Provide the (X, Y) coordinate of the cell's center where the given text is located.  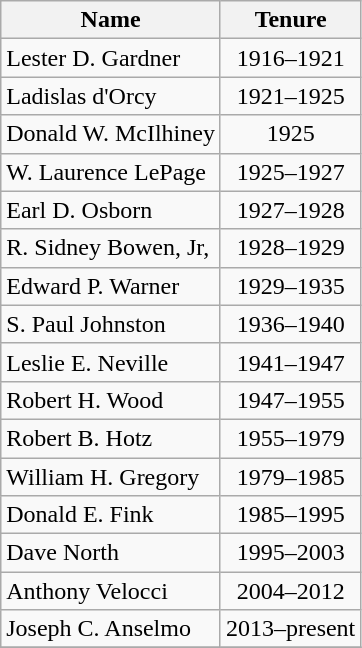
1936–1940 (290, 324)
Donald W. McIlhiney (111, 134)
Robert H. Wood (111, 400)
1925 (290, 134)
Dave North (111, 553)
Lester D. Gardner (111, 58)
1916–1921 (290, 58)
Name (111, 20)
William H. Gregory (111, 477)
1921–1925 (290, 96)
2004–2012 (290, 591)
1947–1955 (290, 400)
Earl D. Osborn (111, 210)
1941–1947 (290, 362)
W. Laurence LePage (111, 172)
1929–1935 (290, 286)
Donald E. Fink (111, 515)
1925–1927 (290, 172)
Leslie E. Neville (111, 362)
1928–1929 (290, 248)
Ladislas d'Orcy (111, 96)
Anthony Velocci (111, 591)
Robert B. Hotz (111, 438)
Edward P. Warner (111, 286)
1995–2003 (290, 553)
1927–1928 (290, 210)
Joseph C. Anselmo (111, 629)
S. Paul Johnston (111, 324)
1955–1979 (290, 438)
2013–present (290, 629)
R. Sidney Bowen, Jr, (111, 248)
1985–1995 (290, 515)
Tenure (290, 20)
1979–1985 (290, 477)
